Locate the cell with the specified text and output its [x, y] center coordinate. 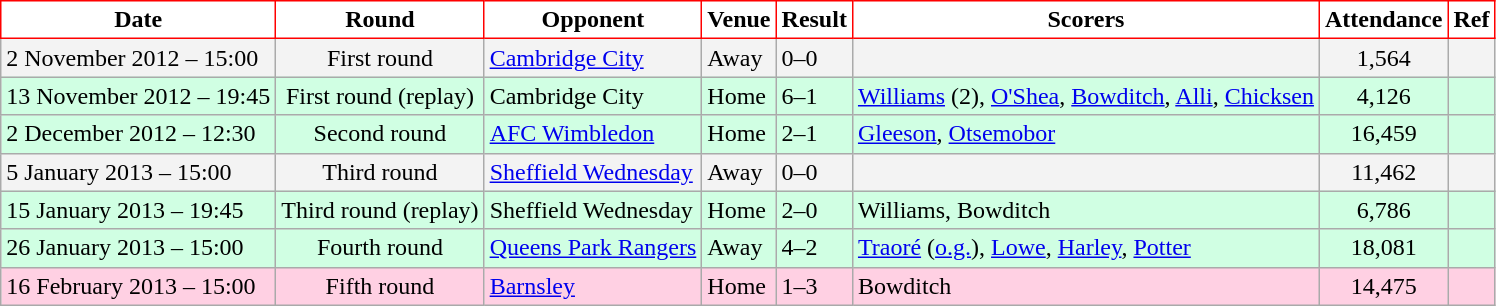
Result [814, 20]
Scorers [1086, 20]
2 December 2012 – 12:30 [138, 134]
Fourth round [380, 248]
16,459 [1383, 134]
1–3 [814, 286]
4–2 [814, 248]
First round [380, 58]
4,126 [1383, 96]
Ref [1472, 20]
First round (replay) [380, 96]
Gleeson, Otsemobor [1086, 134]
Opponent [593, 20]
18,081 [1383, 248]
Venue [739, 20]
Fifth round [380, 286]
16 February 2013 – 15:00 [138, 286]
Date [138, 20]
Third round [380, 172]
AFC Wimbledon [593, 134]
Attendance [1383, 20]
2–0 [814, 210]
Williams, Bowditch [1086, 210]
1,564 [1383, 58]
Bowditch [1086, 286]
Traoré (o.g.), Lowe, Harley, Potter [1086, 248]
15 January 2013 – 19:45 [138, 210]
Round [380, 20]
Barnsley [593, 286]
5 January 2013 – 15:00 [138, 172]
14,475 [1383, 286]
11,462 [1383, 172]
13 November 2012 – 19:45 [138, 96]
Third round (replay) [380, 210]
6,786 [1383, 210]
Second round [380, 134]
6–1 [814, 96]
Queens Park Rangers [593, 248]
2–1 [814, 134]
Williams (2), O'Shea, Bowditch, Alli, Chicksen [1086, 96]
26 January 2013 – 15:00 [138, 248]
2 November 2012 – 15:00 [138, 58]
